Output the (X, Y) coordinate of the center of the cell containing the given text.  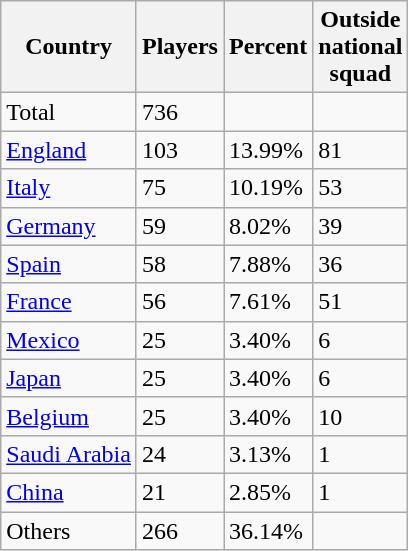
51 (360, 302)
France (69, 302)
Belgium (69, 416)
China (69, 492)
Players (180, 47)
36.14% (268, 531)
266 (180, 531)
Germany (69, 226)
Saudi Arabia (69, 454)
Japan (69, 378)
2.85% (268, 492)
Percent (268, 47)
8.02% (268, 226)
103 (180, 150)
10.19% (268, 188)
58 (180, 264)
81 (360, 150)
36 (360, 264)
13.99% (268, 150)
Spain (69, 264)
7.88% (268, 264)
56 (180, 302)
75 (180, 188)
7.61% (268, 302)
21 (180, 492)
24 (180, 454)
Outside national squad (360, 47)
59 (180, 226)
Others (69, 531)
3.13% (268, 454)
Total (69, 112)
10 (360, 416)
Mexico (69, 340)
Country (69, 47)
53 (360, 188)
736 (180, 112)
England (69, 150)
39 (360, 226)
Italy (69, 188)
